Extract the (X, Y) coordinate from the center of the cell holding the provided text.  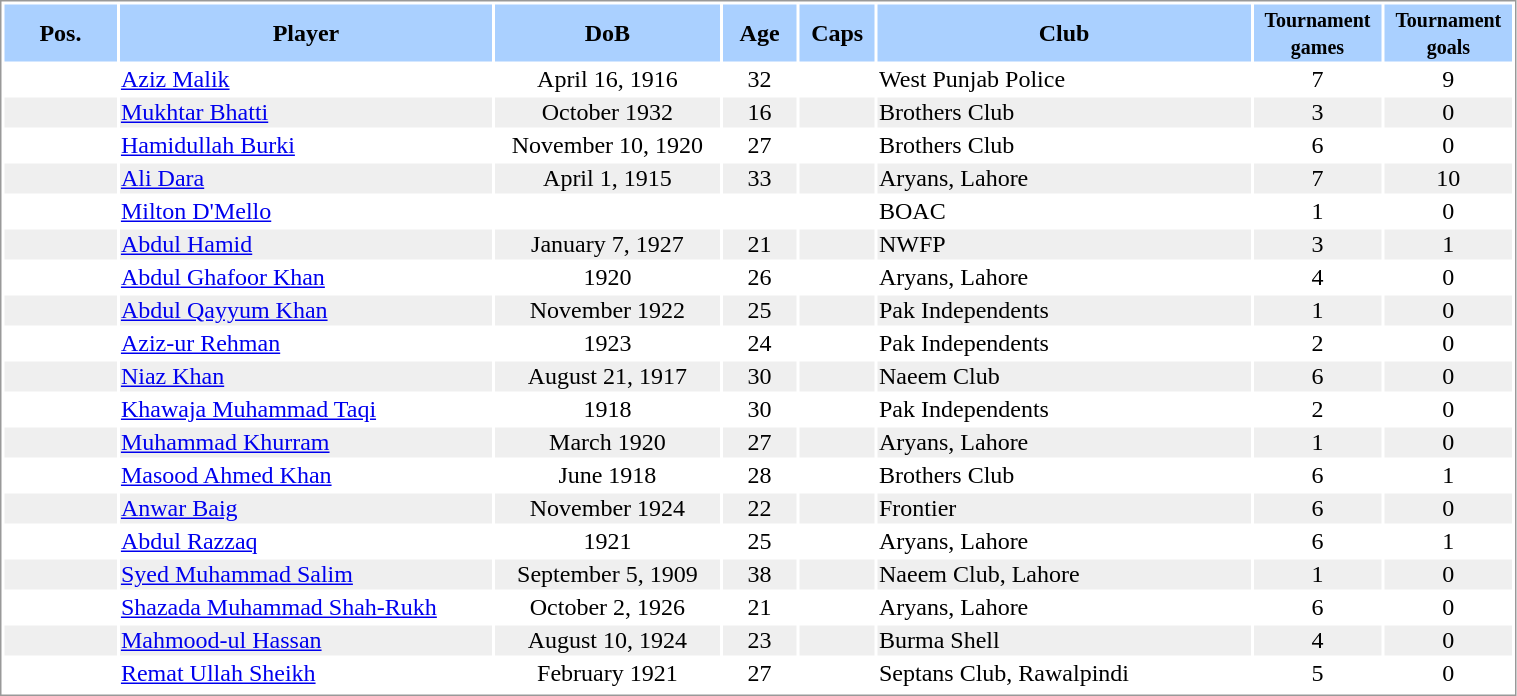
Tournamentgames (1318, 32)
June 1918 (607, 475)
Tournamentgoals (1448, 32)
Player (306, 32)
10 (1448, 179)
March 1920 (607, 443)
April 1, 1915 (607, 179)
Aziz Malik (306, 79)
August 10, 1924 (607, 641)
22 (760, 509)
9 (1448, 79)
West Punjab Police (1064, 79)
Abdul Qayyum Khan (306, 311)
November 10, 1920 (607, 145)
Mahmood-ul Hassan (306, 641)
Caps (838, 32)
26 (760, 277)
5 (1318, 673)
Aziz-ur Rehman (306, 343)
Age (760, 32)
August 21, 1917 (607, 377)
1921 (607, 541)
Masood Ahmed Khan (306, 475)
38 (760, 575)
BOAC (1064, 211)
DoB (607, 32)
NWFP (1064, 245)
Abdul Hamid (306, 245)
September 5, 1909 (607, 575)
Burma Shell (1064, 641)
Pos. (60, 32)
November 1922 (607, 311)
Hamidullah Burki (306, 145)
1923 (607, 343)
Syed Muhammad Salim (306, 575)
November 1924 (607, 509)
32 (760, 79)
1918 (607, 409)
Ali Dara (306, 179)
Milton D'Mello (306, 211)
October 1932 (607, 113)
Muhammad Khurram (306, 443)
February 1921 (607, 673)
Club (1064, 32)
Shazada Muhammad Shah-Rukh (306, 607)
28 (760, 475)
Naeem Club (1064, 377)
Frontier (1064, 509)
Anwar Baig (306, 509)
23 (760, 641)
1920 (607, 277)
January 7, 1927 (607, 245)
Naeem Club, Lahore (1064, 575)
Niaz Khan (306, 377)
Mukhtar Bhatti (306, 113)
24 (760, 343)
33 (760, 179)
Khawaja Muhammad Taqi (306, 409)
October 2, 1926 (607, 607)
Septans Club, Rawalpindi (1064, 673)
Abdul Ghafoor Khan (306, 277)
April 16, 1916 (607, 79)
Remat Ullah Sheikh (306, 673)
16 (760, 113)
Abdul Razzaq (306, 541)
